Locate the cell with the specified text and output its [X, Y] center coordinate. 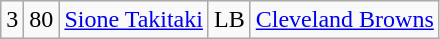
80 [42, 20]
LB [229, 20]
Sione Takitaki [134, 20]
3 [12, 20]
Cleveland Browns [344, 20]
